Output the [x, y] coordinate of the center of the cell containing the given text.  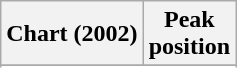
Peak position [189, 34]
Chart (2002) [72, 34]
